Provide the (X, Y) coordinate of the cell's center where the given text is located.  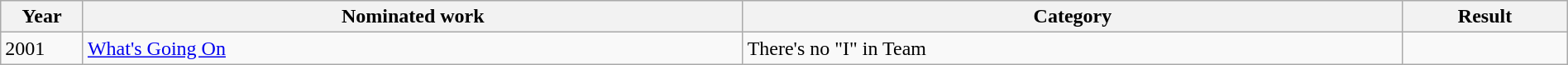
Category (1073, 17)
2001 (42, 48)
Nominated work (413, 17)
Result (1485, 17)
What's Going On (413, 48)
There's no "I" in Team (1073, 48)
Year (42, 17)
